Pinpoint the cell where the given text exists, returning its [X, Y] midpoint coordinate. 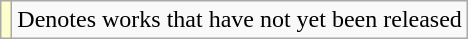
Denotes works that have not yet been released [240, 20]
